Determine the [x, y] coordinate at the center of the cell enclosing the given text.  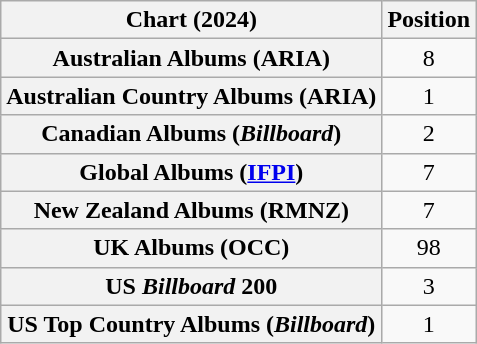
Canadian Albums (Billboard) [192, 134]
2 [429, 134]
Global Albums (IFPI) [192, 172]
3 [429, 286]
UK Albums (OCC) [192, 248]
8 [429, 58]
US Billboard 200 [192, 286]
Australian Country Albums (ARIA) [192, 96]
Australian Albums (ARIA) [192, 58]
New Zealand Albums (RMNZ) [192, 210]
Position [429, 20]
Chart (2024) [192, 20]
98 [429, 248]
US Top Country Albums (Billboard) [192, 324]
